Extract the (x, y) coordinate from the center of the cell holding the provided text.  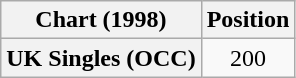
UK Singles (OCC) (101, 58)
Position (248, 20)
Chart (1998) (101, 20)
200 (248, 58)
